Capture the cell that displays the provided text and extract its [x, y] central coordinate. 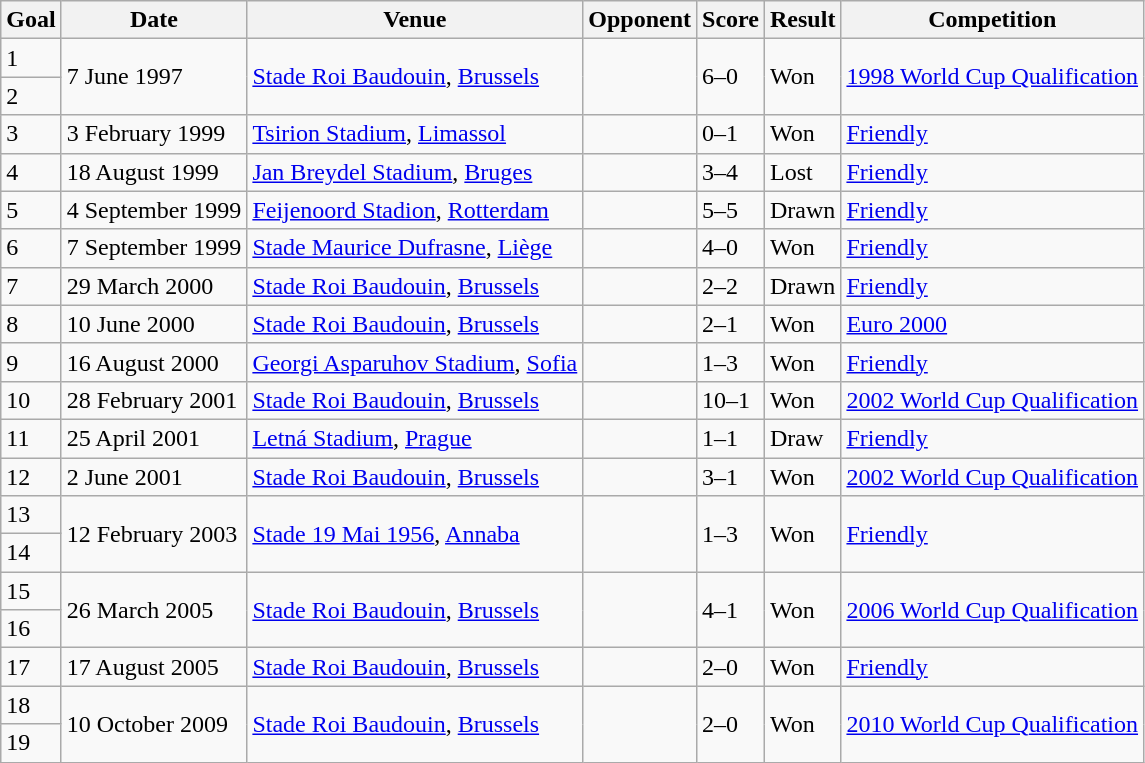
8 [31, 324]
3 February 1999 [154, 134]
Stade Maurice Dufrasne, Liège [415, 248]
Letná Stadium, Prague [415, 438]
9 [31, 362]
14 [31, 553]
17 [31, 667]
12 [31, 477]
1–1 [731, 438]
3–4 [731, 172]
1998 World Cup Qualification [992, 77]
Opponent [640, 20]
Date [154, 20]
1 [31, 58]
Venue [415, 20]
18 August 1999 [154, 172]
29 March 2000 [154, 286]
25 April 2001 [154, 438]
26 March 2005 [154, 610]
Goal [31, 20]
2–1 [731, 324]
10–1 [731, 400]
7 [31, 286]
13 [31, 515]
16 [31, 629]
15 [31, 591]
7 June 1997 [154, 77]
Result [803, 20]
4–1 [731, 610]
4 September 1999 [154, 210]
6–0 [731, 77]
Competition [992, 20]
11 [31, 438]
Georgi Asparuhov Stadium, Sofia [415, 362]
3–1 [731, 477]
2 [31, 96]
12 February 2003 [154, 534]
5–5 [731, 210]
Draw [803, 438]
Tsirion Stadium, Limassol [415, 134]
28 February 2001 [154, 400]
2006 World Cup Qualification [992, 610]
10 [31, 400]
4–0 [731, 248]
16 August 2000 [154, 362]
Stade 19 Mai 1956, Annaba [415, 534]
18 [31, 705]
4 [31, 172]
2 June 2001 [154, 477]
0–1 [731, 134]
6 [31, 248]
2010 World Cup Qualification [992, 724]
Feijenoord Stadion, Rotterdam [415, 210]
Lost [803, 172]
Jan Breydel Stadium, Bruges [415, 172]
19 [31, 743]
3 [31, 134]
10 June 2000 [154, 324]
17 August 2005 [154, 667]
2–2 [731, 286]
Score [731, 20]
5 [31, 210]
7 September 1999 [154, 248]
Euro 2000 [992, 324]
10 October 2009 [154, 724]
